From the cell containing the given text, extract its center point as [X, Y] coordinate. 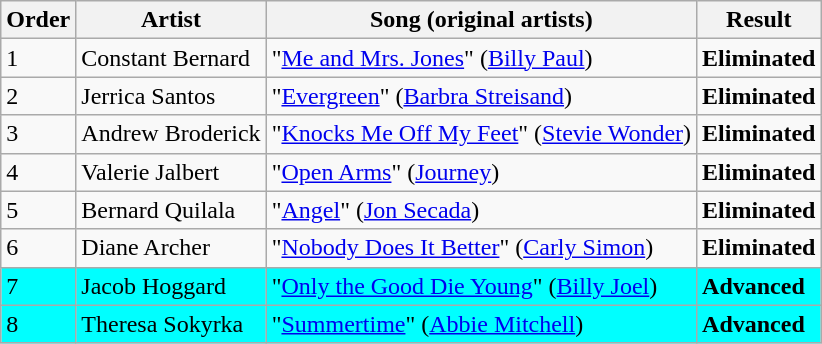
Song (original artists) [481, 20]
Bernard Quilala [171, 210]
"Me and Mrs. Jones" (Billy Paul) [481, 58]
Andrew Broderick [171, 134]
Order [38, 20]
"Open Arms" (Journey) [481, 172]
8 [38, 324]
4 [38, 172]
Jacob Hoggard [171, 286]
Jerrica Santos [171, 96]
"Angel" (Jon Secada) [481, 210]
Theresa Sokyrka [171, 324]
5 [38, 210]
"Summertime" (Abbie Mitchell) [481, 324]
"Nobody Does It Better" (Carly Simon) [481, 248]
"Knocks Me Off My Feet" (Stevie Wonder) [481, 134]
7 [38, 286]
Artist [171, 20]
Result [759, 20]
Diane Archer [171, 248]
Valerie Jalbert [171, 172]
"Only the Good Die Young" (Billy Joel) [481, 286]
"Evergreen" (Barbra Streisand) [481, 96]
1 [38, 58]
3 [38, 134]
Constant Bernard [171, 58]
6 [38, 248]
2 [38, 96]
